Extract the [x, y] coordinate from the center of the cell holding the provided text.  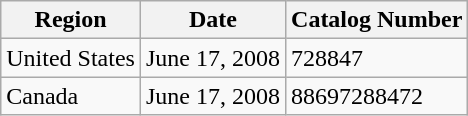
Canada [71, 96]
Date [212, 20]
United States [71, 58]
Catalog Number [377, 20]
728847 [377, 58]
Region [71, 20]
88697288472 [377, 96]
